Output the [x, y] coordinate of the center of the cell containing the given text.  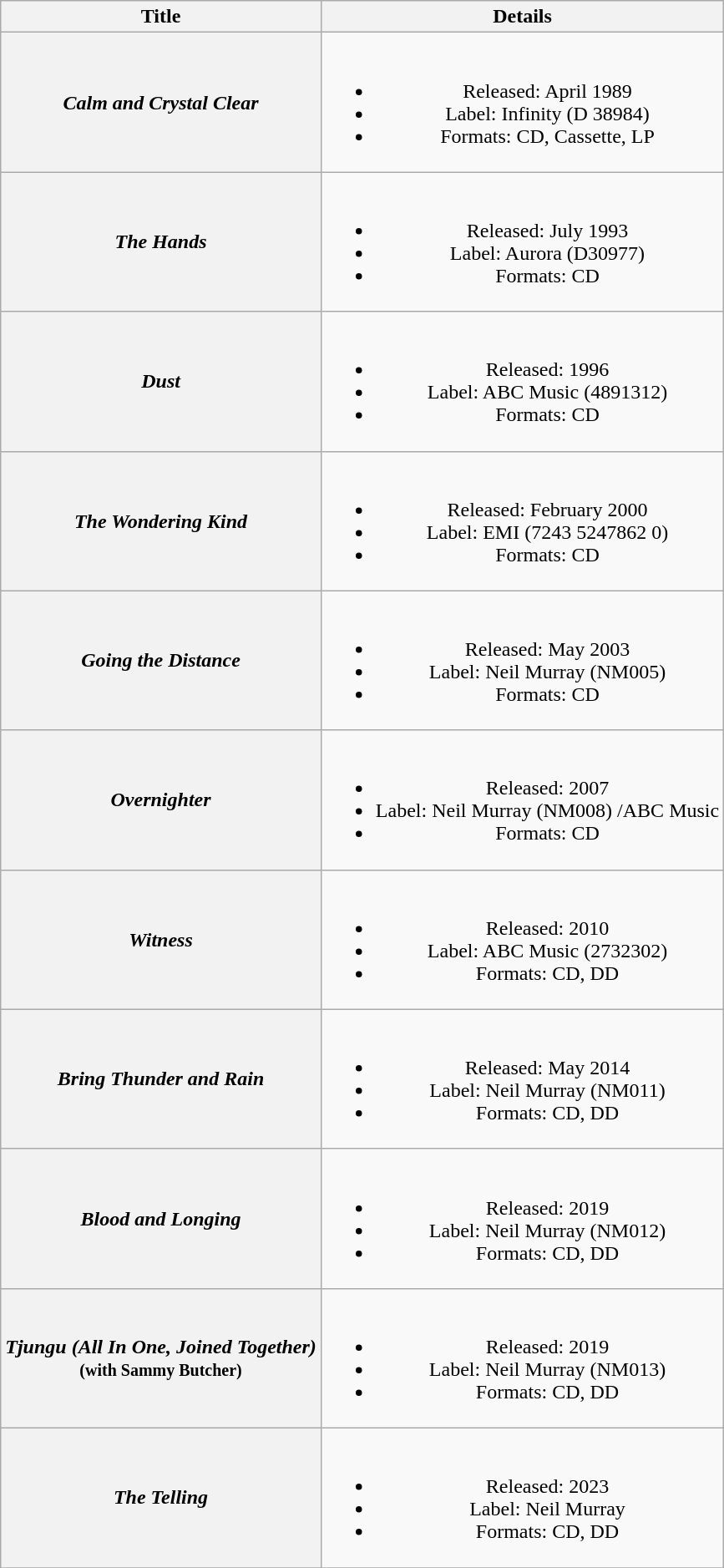
Released: February 2000Label: EMI (7243 5247862 0)Formats: CD [522, 521]
The Hands [161, 242]
Blood and Longing [161, 1218]
Released: 2019Label: Neil Murray (NM013)Formats: CD, DD [522, 1358]
Tjungu (All In One, Joined Together) (with Sammy Butcher) [161, 1358]
Overnighter [161, 800]
Witness [161, 939]
Released: 1996Label: ABC Music (4891312)Formats: CD [522, 381]
Released: May 2014Label: Neil Murray (NM011)Formats: CD, DD [522, 1079]
Released: 2010Label: ABC Music (2732302)Formats: CD, DD [522, 939]
Released: 2007Label: Neil Murray (NM008) /ABC MusicFormats: CD [522, 800]
Calm and Crystal Clear [161, 102]
Released: May 2003Label: Neil Murray (NM005)Formats: CD [522, 660]
Released: April 1989Label: Infinity (D 38984)Formats: CD, Cassette, LP [522, 102]
The Telling [161, 1497]
Bring Thunder and Rain [161, 1079]
Dust [161, 381]
The Wondering Kind [161, 521]
Released: July 1993Label: Aurora (D30977)Formats: CD [522, 242]
Released: 2019Label: Neil Murray (NM012)Formats: CD, DD [522, 1218]
Details [522, 17]
Title [161, 17]
Released: 2023Label: Neil MurrayFormats: CD, DD [522, 1497]
Going the Distance [161, 660]
